Determine the (x, y) coordinate at the center of the cell enclosing the given text.  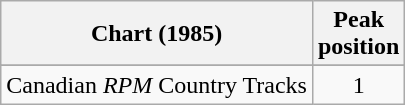
1 (358, 85)
Peakposition (358, 34)
Canadian RPM Country Tracks (157, 85)
Chart (1985) (157, 34)
